Scan for the cell matching the given text and deliver its (x, y) coordinate at center. 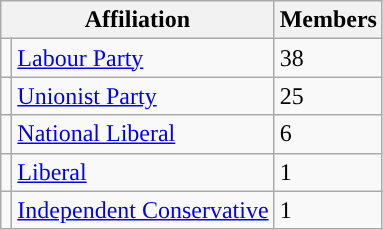
Affiliation (138, 20)
38 (328, 58)
25 (328, 96)
National Liberal (143, 134)
Liberal (143, 172)
Independent Conservative (143, 210)
Labour Party (143, 58)
6 (328, 134)
Unionist Party (143, 96)
Members (328, 20)
